From the cell containing the given text, extract its center point as (x, y) coordinate. 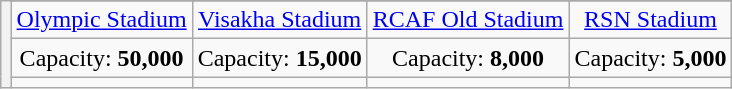
RCAF Old Stadium (468, 20)
Olympic Stadium (102, 20)
Visakha Stadium (280, 20)
Capacity: 15,000 (280, 58)
Capacity: 50,000 (102, 58)
Capacity: 5,000 (650, 58)
RSN Stadium (650, 20)
Capacity: 8,000 (468, 58)
